Return the (x, y) coordinate for the center point of the cell that contains the specified text.  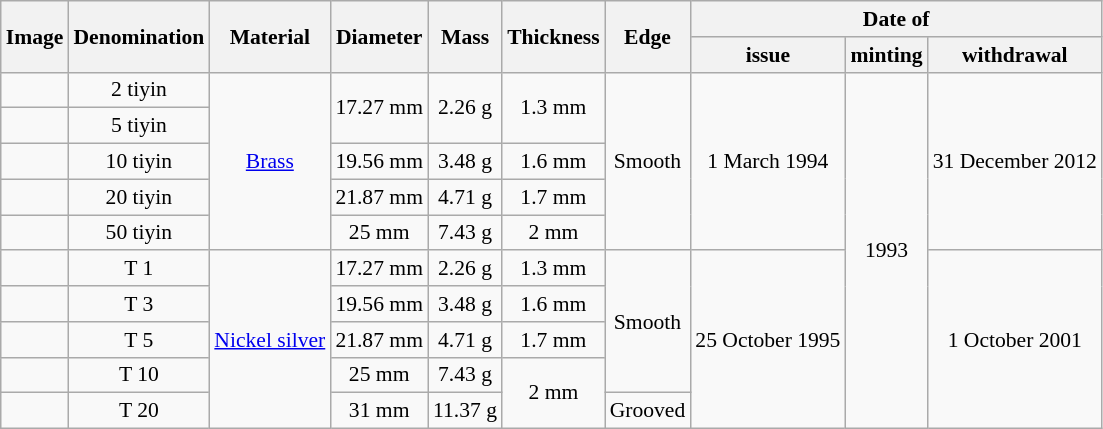
Denomination (138, 36)
2 tiyin (138, 90)
1993 (886, 250)
20 tiyin (138, 197)
T 5 (138, 340)
Brass (270, 161)
25 October 1995 (768, 340)
T 10 (138, 375)
1 March 1994 (768, 161)
31 December 2012 (1015, 161)
T 20 (138, 411)
Nickel silver (270, 340)
11.37 g (465, 411)
Diameter (379, 36)
50 tiyin (138, 233)
Image (35, 36)
Edge (648, 36)
T 1 (138, 269)
Grooved (648, 411)
Mass (465, 36)
Material (270, 36)
1 October 2001 (1015, 340)
5 tiyin (138, 126)
withdrawal (1015, 55)
31 mm (379, 411)
issue (768, 55)
minting (886, 55)
T 3 (138, 304)
Thickness (554, 36)
Date of (896, 19)
10 tiyin (138, 162)
